Identify which cell holds the provided text, then report its [X, Y] central coordinate. 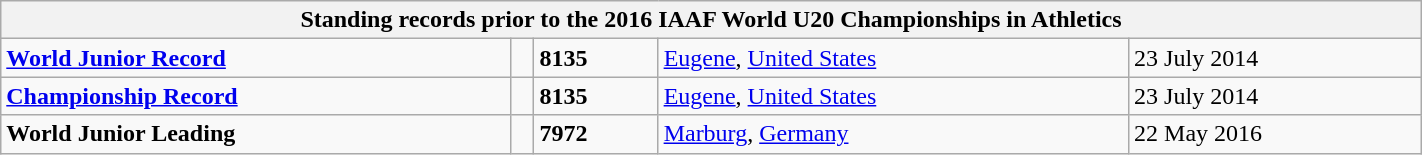
Championship Record [256, 96]
22 May 2016 [1276, 134]
World Junior Leading [256, 134]
7972 [596, 134]
World Junior Record [256, 58]
Marburg, Germany [893, 134]
Standing records prior to the 2016 IAAF World U20 Championships in Athletics [711, 20]
